Return (X, Y) of the center of cell containing provided text 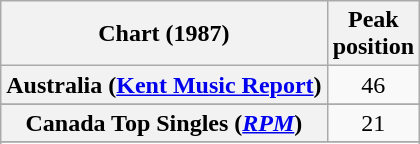
46 (373, 85)
Canada Top Singles (RPM) (164, 123)
Chart (1987) (164, 34)
Australia (Kent Music Report) (164, 85)
21 (373, 123)
Peakposition (373, 34)
